Search for the cell housing the specified text and yield its [X, Y] center coordinate. 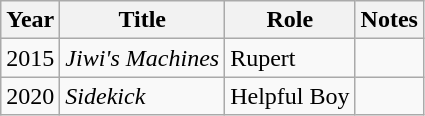
Jiwi's Machines [142, 58]
Sidekick [142, 96]
Notes [389, 20]
Helpful Boy [290, 96]
Title [142, 20]
Year [30, 20]
Role [290, 20]
2015 [30, 58]
Rupert [290, 58]
2020 [30, 96]
